Locate the cell with the specified text and output its (x, y) center coordinate. 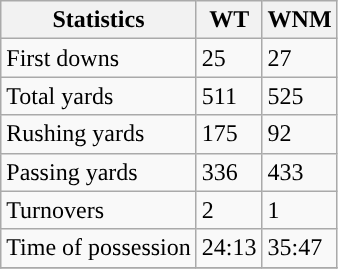
Rushing yards (99, 134)
27 (300, 58)
WT (229, 20)
Total yards (99, 96)
175 (229, 134)
511 (229, 96)
92 (300, 134)
2 (229, 210)
Statistics (99, 20)
Passing yards (99, 172)
24:13 (229, 248)
25 (229, 58)
Time of possession (99, 248)
433 (300, 172)
35:47 (300, 248)
525 (300, 96)
1 (300, 210)
336 (229, 172)
Turnovers (99, 210)
WNM (300, 20)
First downs (99, 58)
